Locate the cell with the specified text and output its (X, Y) center coordinate. 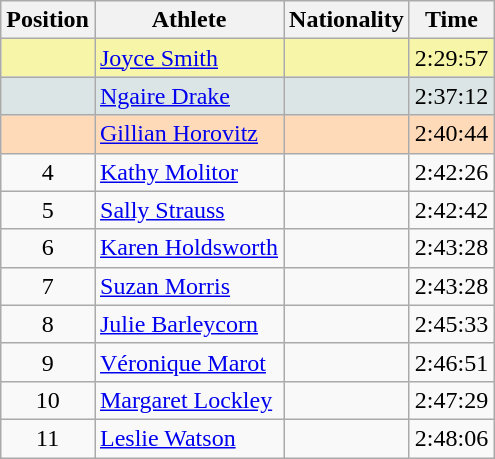
6 (48, 248)
Joyce Smith (188, 58)
2:42:42 (451, 210)
Ngaire Drake (188, 96)
Véronique Marot (188, 362)
Sally Strauss (188, 210)
2:40:44 (451, 134)
2:47:29 (451, 400)
Nationality (347, 20)
Position (48, 20)
Julie Barleycorn (188, 324)
2:37:12 (451, 96)
Time (451, 20)
10 (48, 400)
Gillian Horovitz (188, 134)
Margaret Lockley (188, 400)
Kathy Molitor (188, 172)
4 (48, 172)
Suzan Morris (188, 286)
Leslie Watson (188, 438)
9 (48, 362)
11 (48, 438)
5 (48, 210)
2:48:06 (451, 438)
8 (48, 324)
2:45:33 (451, 324)
7 (48, 286)
Athlete (188, 20)
2:46:51 (451, 362)
2:42:26 (451, 172)
Karen Holdsworth (188, 248)
2:29:57 (451, 58)
